Output the (x, y) coordinate of the center of the cell containing the given text.  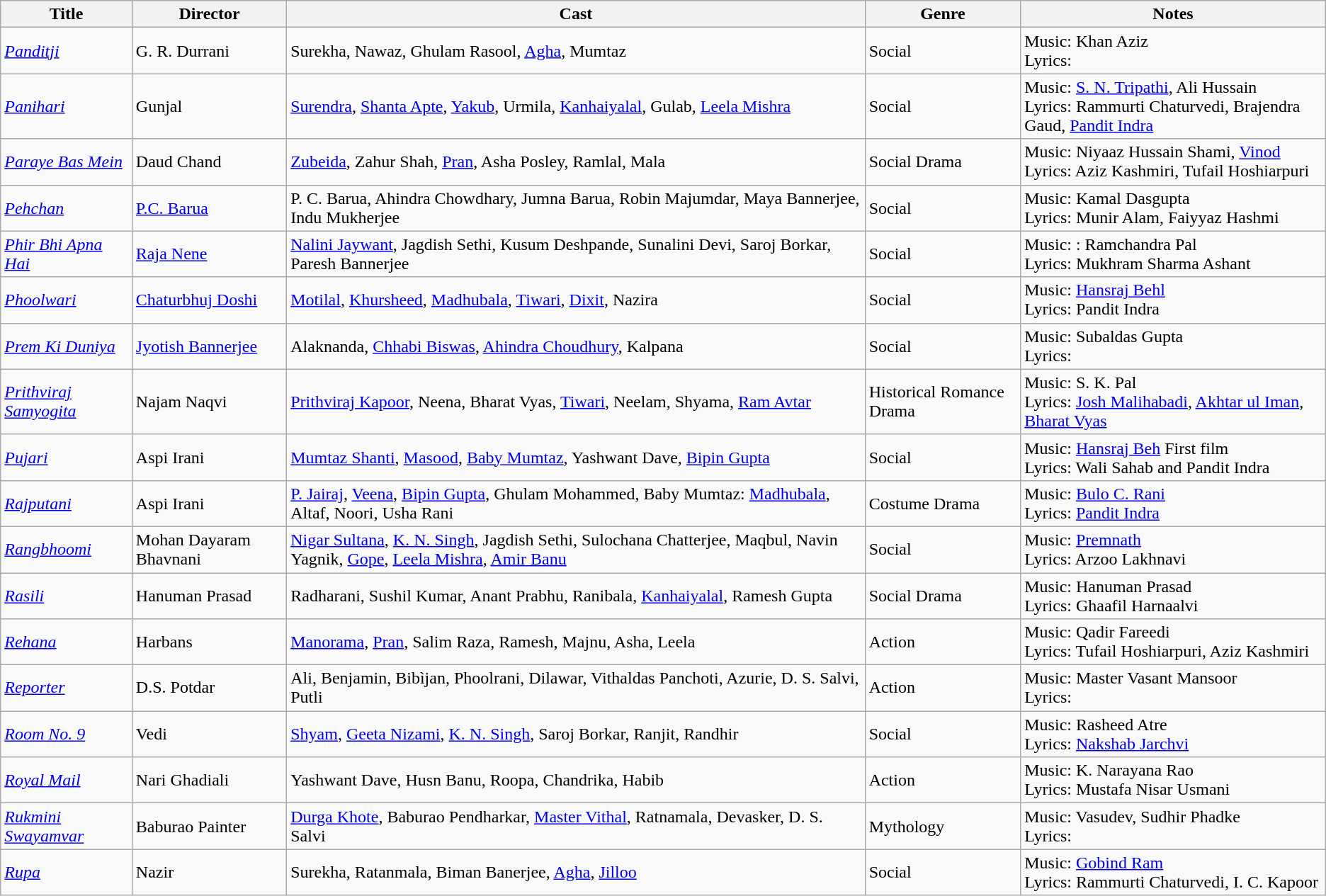
Zubeida, Zahur Shah, Pran, Asha Posley, Ramlal, Mala (576, 161)
Music: Vasudev, Sudhir PhadkeLyrics: (1173, 826)
Nalini Jaywant, Jagdish Sethi, Kusum Deshpande, Sunalini Devi, Saroj Borkar, Paresh Bannerjee (576, 254)
Rehana (67, 642)
Ali, Benjamin, Bibìjan, Phoolrani, Dilawar, Vithaldas Panchoti, Azurie, D. S. Salvi, Putli (576, 688)
Prem Ki Duniya (67, 346)
Music: Subaldas GuptaLyrics: (1173, 346)
Vedi (209, 734)
Motilal, Khursheed, Madhubala, Tiwari, Dixit, Nazira (576, 300)
Nazir (209, 873)
Music: Qadir FareediLyrics: Tufail Hoshiarpuri, Aziz Kashmiri (1173, 642)
Music: PremnathLyrics: Arzoo Lakhnavi (1173, 550)
Harbans (209, 642)
Pehchan (67, 208)
Prithviraj Kapoor, Neena, Bharat Vyas, Tiwari, Neelam, Shyama, Ram Avtar (576, 402)
Panditji (67, 51)
Nari Ghadiali (209, 781)
Rukmini Swayamvar (67, 826)
Room No. 9 (67, 734)
Rangbhoomi (67, 550)
Najam Naqvi (209, 402)
Genre (943, 14)
Notes (1173, 14)
Jyotish Bannerjee (209, 346)
Baburao Painter (209, 826)
Music: Hanuman Prasad Lyrics: Ghaafil Harnaalvi (1173, 595)
Yashwant Dave, Husn Banu, Roopa, Chandrika, Habib (576, 781)
Chaturbhuj Doshi (209, 300)
Daud Chand (209, 161)
Raja Nene (209, 254)
P. C. Barua, Ahindra Chowdhary, Jumna Barua, Robin Majumdar, Maya Bannerjee, Indu Mukherjee (576, 208)
Prithviraj Samyogita (67, 402)
Surendra, Shanta Apte, Yakub, Urmila, Kanhaiyalal, Gulab, Leela Mishra (576, 106)
Phir Bhi Apna Hai (67, 254)
Rupa (67, 873)
D.S. Potdar (209, 688)
Reporter (67, 688)
Music: S. K. PalLyrics: Josh Malihabadi, Akhtar ul Iman, Bharat Vyas (1173, 402)
Paraye Bas Mein (67, 161)
Mumtaz Shanti, Masood, Baby Mumtaz, Yashwant Dave, Bipin Gupta (576, 458)
Music: Bulo C. RaniLyrics: Pandit Indra (1173, 503)
Mohan Dayaram Bhavnani (209, 550)
Rasili (67, 595)
Music: Gobind RamLyrics: Rammurti Chaturvedi, I. C. Kapoor (1173, 873)
Surekha, Ratanmala, Biman Banerjee, Agha, Jilloo (576, 873)
Title (67, 14)
Phoolwari (67, 300)
Nigar Sultana, K. N. Singh, Jagdish Sethi, Sulochana Chatterjee, Maqbul, Navin Yagnik, Gope, Leela Mishra, Amir Banu (576, 550)
P. Jairaj, Veena, Bipin Gupta, Ghulam Mohammed, Baby Mumtaz: Madhubala, Altaf, Noori, Usha Rani (576, 503)
Costume Drama (943, 503)
Historical Romance Drama (943, 402)
Music: Khan AzizLyrics: (1173, 51)
Mythology (943, 826)
Music: Rasheed AtreLyrics: Nakshab Jarchvi (1173, 734)
Music: Master Vasant MansoorLyrics: (1173, 688)
Music: Hansraj BehlLyrics: Pandit Indra (1173, 300)
Gunjal (209, 106)
Music: Hansraj Beh First filmLyrics: Wali Sahab and Pandit Indra (1173, 458)
Durga Khote, Baburao Pendharkar, Master Vithal, Ratnamala, Devasker, D. S. Salvi (576, 826)
G. R. Durrani (209, 51)
Music: K. Narayana RaoLyrics: Mustafa Nisar Usmani (1173, 781)
Panihari (67, 106)
Hanuman Prasad (209, 595)
Radharani, Sushil Kumar, Anant Prabhu, Ranibala, Kanhaiyalal, Ramesh Gupta (576, 595)
Alaknanda, Chhabi Biswas, Ahindra Choudhury, Kalpana (576, 346)
Surekha, Nawaz, Ghulam Rasool, Agha, Mumtaz (576, 51)
Pujari (67, 458)
Music: S. N. Tripathi, Ali Hussain Lyrics: Rammurti Chaturvedi, Brajendra Gaud, Pandit Indra (1173, 106)
Music: Niyaaz Hussain Shami, VinodLyrics: Aziz Kashmiri, Tufail Hoshiarpuri (1173, 161)
Cast (576, 14)
Music: : Ramchandra PalLyrics: Mukhram Sharma Ashant (1173, 254)
P.C. Barua (209, 208)
Rajputani (67, 503)
Manorama, Pran, Salim Raza, Ramesh, Majnu, Asha, Leela (576, 642)
Music: Kamal DasguptaLyrics: Munir Alam, Faiyyaz Hashmi (1173, 208)
Shyam, Geeta Nizami, K. N. Singh, Saroj Borkar, Ranjit, Randhir (576, 734)
Royal Mail (67, 781)
Director (209, 14)
